Output the [x, y] coordinate of the center of the cell containing the given text.  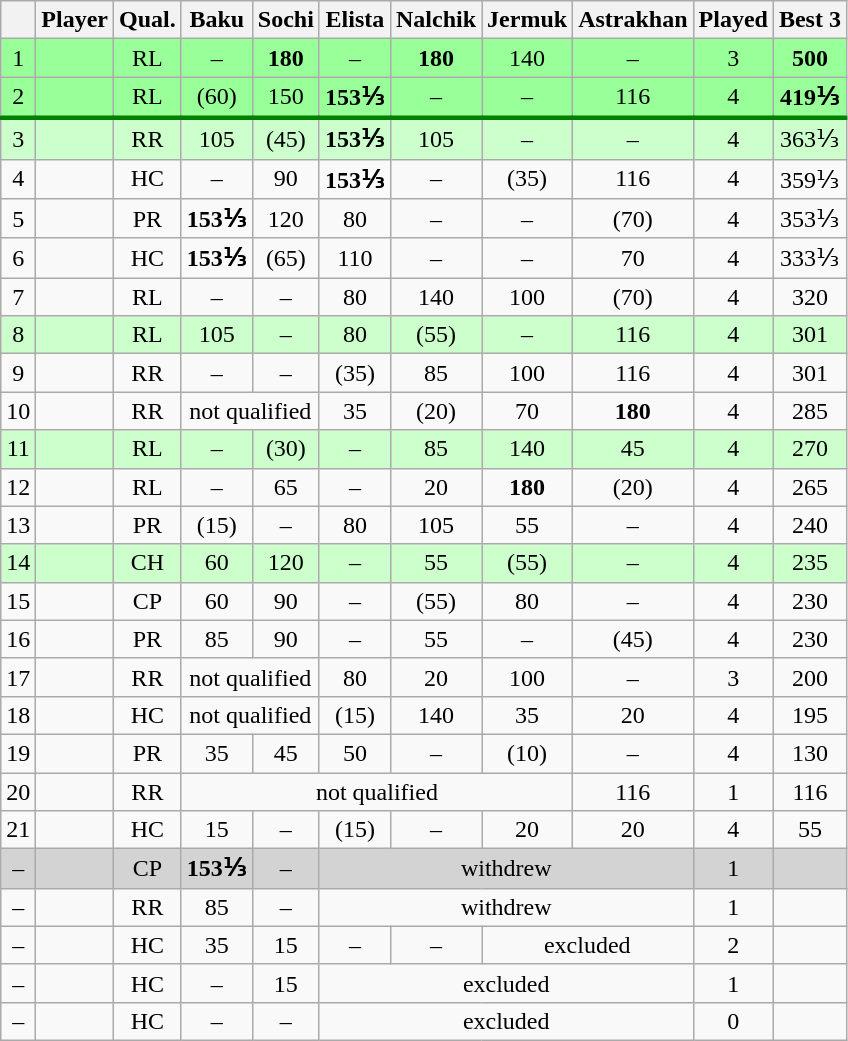
7 [18, 297]
65 [286, 487]
Sochi [286, 20]
Nalchik [436, 20]
16 [18, 639]
Jermuk [528, 20]
110 [354, 258]
Qual. [148, 20]
12 [18, 487]
130 [810, 753]
(30) [286, 449]
6 [18, 258]
419⅓ [810, 98]
Baku [216, 20]
21 [18, 830]
285 [810, 411]
200 [810, 677]
(65) [286, 258]
235 [810, 563]
333⅓ [810, 258]
0 [733, 1021]
(60) [216, 98]
240 [810, 525]
8 [18, 335]
CH [148, 563]
9 [18, 373]
50 [354, 753]
195 [810, 715]
(10) [528, 753]
Best 3 [810, 20]
11 [18, 449]
Astrakhan [633, 20]
500 [810, 58]
5 [18, 219]
Played [733, 20]
10 [18, 411]
270 [810, 449]
13 [18, 525]
320 [810, 297]
150 [286, 98]
353⅓ [810, 219]
18 [18, 715]
Player [75, 20]
363⅓ [810, 138]
19 [18, 753]
359⅓ [810, 179]
265 [810, 487]
14 [18, 563]
Elista [354, 20]
17 [18, 677]
